Extract the (X, Y) coordinate from the center of the cell holding the provided text.  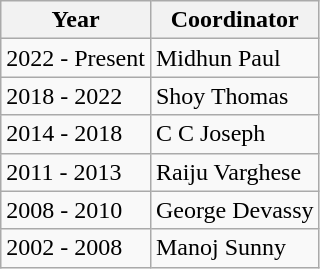
Coordinator (234, 20)
Raiju Varghese (234, 172)
2018 - 2022 (76, 96)
Midhun Paul (234, 58)
George Devassy (234, 210)
Shoy Thomas (234, 96)
2008 - 2010 (76, 210)
Year (76, 20)
2002 - 2008 (76, 248)
2014 - 2018 (76, 134)
2022 - Present (76, 58)
Manoj Sunny (234, 248)
2011 - 2013 (76, 172)
C C Joseph (234, 134)
